Detect which cell encompasses the target text, then output its (X, Y) center coordinate. 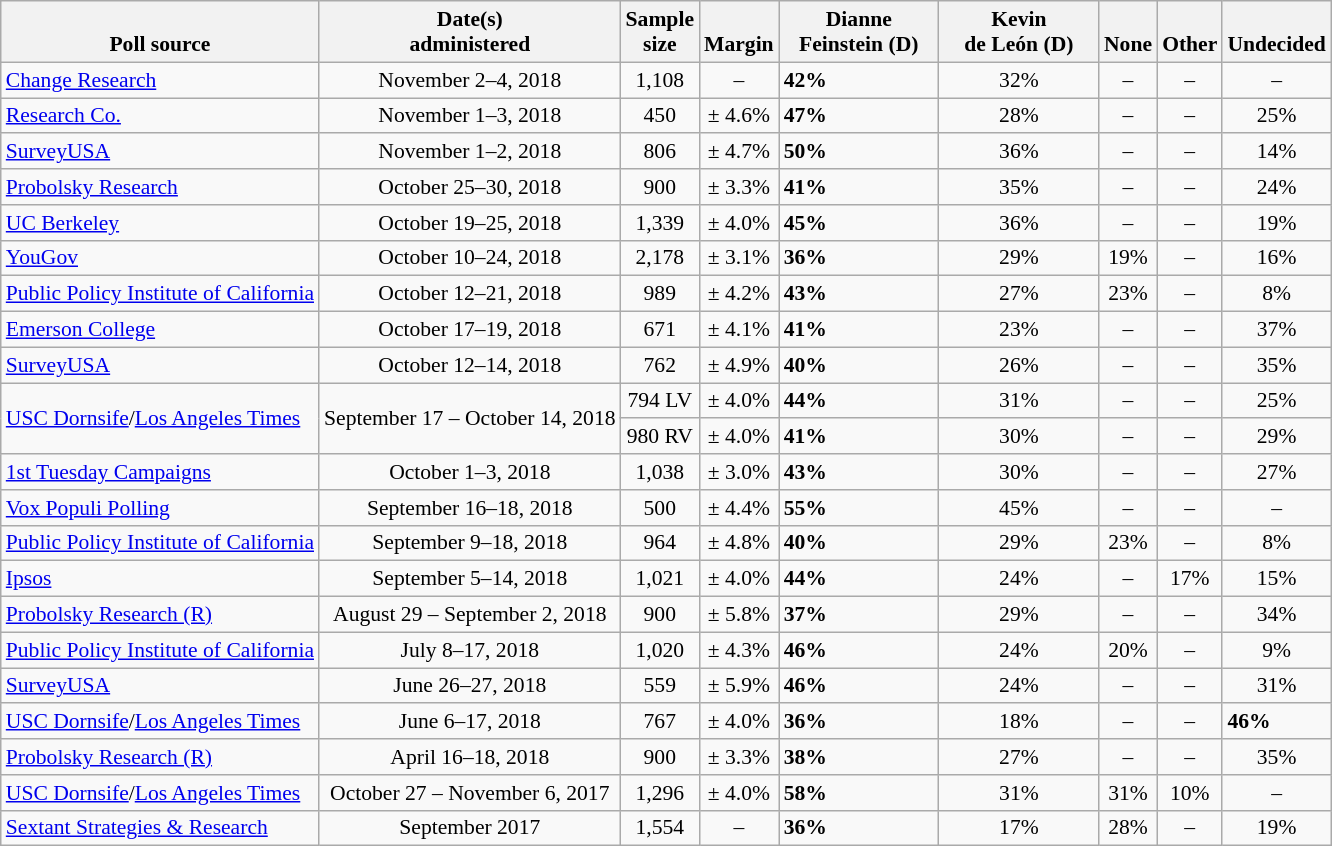
± 3.1% (739, 258)
October 1–3, 2018 (470, 472)
14% (1276, 152)
Undecided (1276, 32)
October 12–14, 2018 (470, 365)
October 17–19, 2018 (470, 330)
1,020 (660, 650)
1,554 (660, 828)
± 3.0% (739, 472)
989 (660, 294)
October 27 – November 6, 2017 (470, 793)
November 1–2, 2018 (470, 152)
50% (859, 152)
26% (1019, 365)
980 RV (660, 437)
Vox Populi Polling (160, 508)
Margin (739, 32)
September 9–18, 2018 (470, 543)
October 19–25, 2018 (470, 223)
September 2017 (470, 828)
450 (660, 116)
Date(s)administered (470, 32)
October 12–21, 2018 (470, 294)
November 2–4, 2018 (470, 80)
Samplesize (660, 32)
34% (1276, 615)
Emerson College (160, 330)
June 26–27, 2018 (470, 686)
Poll source (160, 32)
± 4.8% (739, 543)
18% (1019, 722)
± 5.9% (739, 686)
± 5.8% (739, 615)
964 (660, 543)
Ipsos (160, 579)
32% (1019, 80)
500 (660, 508)
October 10–24, 2018 (470, 258)
± 4.6% (739, 116)
November 1–3, 2018 (470, 116)
± 4.3% (739, 650)
April 16–18, 2018 (470, 757)
16% (1276, 258)
Other (1190, 32)
47% (859, 116)
DianneFeinstein (D) (859, 32)
42% (859, 80)
September 16–18, 2018 (470, 508)
806 (660, 152)
1st Tuesday Campaigns (160, 472)
Sextant Strategies & Research (160, 828)
Change Research (160, 80)
1,339 (660, 223)
± 4.7% (739, 152)
1,108 (660, 80)
October 25–30, 2018 (470, 187)
20% (1128, 650)
9% (1276, 650)
UC Berkeley (160, 223)
1,296 (660, 793)
767 (660, 722)
YouGov (160, 258)
1,038 (660, 472)
15% (1276, 579)
Probolsky Research (160, 187)
55% (859, 508)
September 17 – October 14, 2018 (470, 418)
None (1128, 32)
Research Co. (160, 116)
762 (660, 365)
± 4.1% (739, 330)
September 5–14, 2018 (470, 579)
10% (1190, 793)
38% (859, 757)
± 4.2% (739, 294)
2,178 (660, 258)
± 4.9% (739, 365)
Kevinde León (D) (1019, 32)
559 (660, 686)
58% (859, 793)
June 6–17, 2018 (470, 722)
794 LV (660, 401)
July 8–17, 2018 (470, 650)
± 4.4% (739, 508)
August 29 – September 2, 2018 (470, 615)
671 (660, 330)
1,021 (660, 579)
